From the cell containing the given text, extract its center point as (x, y) coordinate. 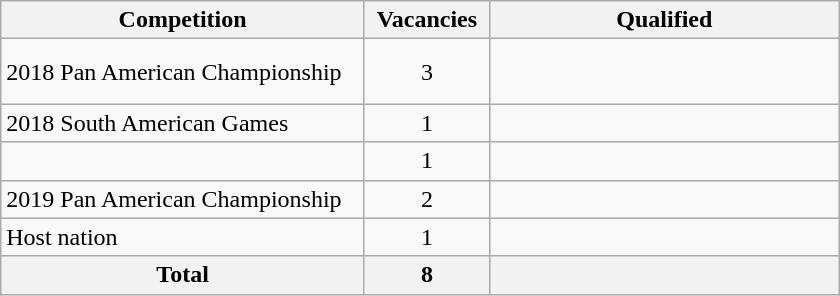
8 (426, 275)
Vacancies (426, 20)
Total (183, 275)
2018 South American Games (183, 123)
3 (426, 72)
2018 Pan American Championship (183, 72)
Competition (183, 20)
Host nation (183, 237)
Qualified (664, 20)
2019 Pan American Championship (183, 199)
2 (426, 199)
